Search for the cell housing the specified text and yield its [x, y] center coordinate. 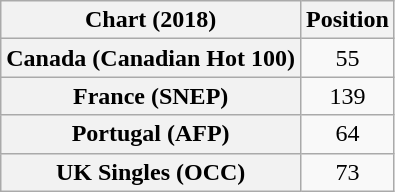
Chart (2018) [151, 20]
Position [348, 20]
55 [348, 58]
64 [348, 134]
France (SNEP) [151, 96]
UK Singles (OCC) [151, 172]
73 [348, 172]
139 [348, 96]
Portugal (AFP) [151, 134]
Canada (Canadian Hot 100) [151, 58]
